Provide the [X, Y] coordinate of the cell's center where the given text is located.  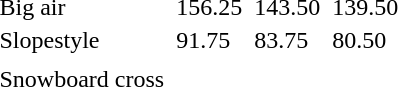
91.75 [210, 40]
83.75 [288, 40]
